Provide the [x, y] coordinate of the cell's center where the given text is located.  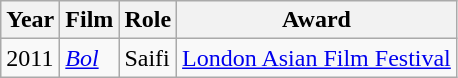
Bol [90, 58]
2011 [30, 58]
Award [317, 20]
Year [30, 20]
Role [148, 20]
London Asian Film Festival [317, 58]
Film [90, 20]
Saifi [148, 58]
